Output the [X, Y] coordinate of the center of the cell containing the given text.  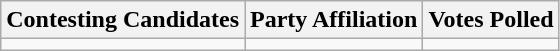
Party Affiliation [334, 20]
Contesting Candidates [123, 20]
Votes Polled [491, 20]
